Locate the cell with the specified text and output its (x, y) center coordinate. 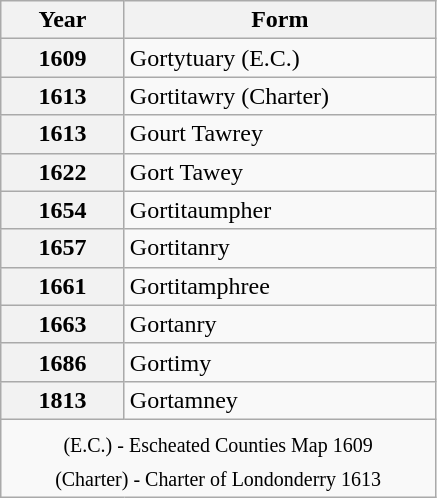
1609 (63, 58)
(E.C.) - Escheated Counties Map 1609(Charter) - Charter of Londonderry 1613 (218, 458)
1657 (63, 248)
Year (63, 20)
Gortitawry (Charter) (280, 96)
Gortamney (280, 400)
Gourt Tawrey (280, 134)
1813 (63, 400)
1622 (63, 172)
Gortitaumpher (280, 210)
Gortitanry (280, 248)
Gortitamphree (280, 286)
Gortimy (280, 362)
Gortanry (280, 324)
Gort Tawey (280, 172)
1686 (63, 362)
1663 (63, 324)
Gortytuary (E.C.) (280, 58)
1654 (63, 210)
1661 (63, 286)
Form (280, 20)
